Return the (X, Y) coordinate for the center point of the cell that contains the specified text.  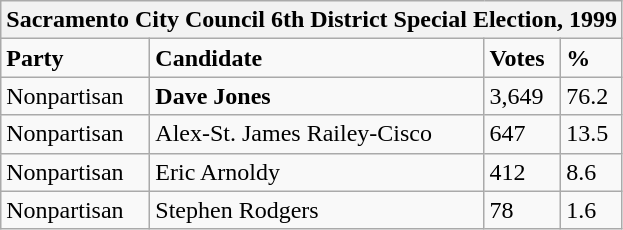
Sacramento City Council 6th District Special Election, 1999 (312, 20)
Alex-St. James Railey-Cisco (317, 134)
Party (76, 58)
Eric Arnoldy (317, 172)
8.6 (592, 172)
Dave Jones (317, 96)
Candidate (317, 58)
Stephen Rodgers (317, 210)
Votes (522, 58)
76.2 (592, 96)
3,649 (522, 96)
647 (522, 134)
412 (522, 172)
1.6 (592, 210)
13.5 (592, 134)
78 (522, 210)
% (592, 58)
